Search for the cell housing the specified text and yield its (x, y) center coordinate. 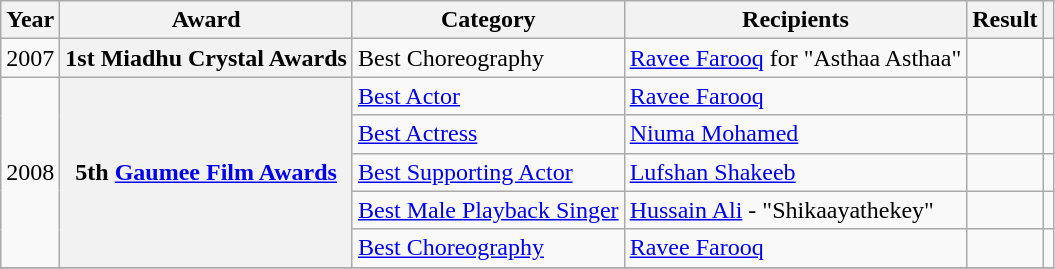
1st Miadhu Crystal Awards (206, 58)
Hussain Ali - "Shikaayathekey" (796, 210)
Category (488, 20)
Recipients (796, 20)
Result (1005, 20)
Award (206, 20)
Niuma Mohamed (796, 134)
Best Male Playback Singer (488, 210)
2007 (30, 58)
5th Gaumee Film Awards (206, 172)
Ravee Farooq for "Asthaa Asthaa" (796, 58)
Best Supporting Actor (488, 172)
Best Actor (488, 96)
Year (30, 20)
Best Actress (488, 134)
2008 (30, 172)
Lufshan Shakeeb (796, 172)
